Identify which cell holds the provided text, then report its (x, y) central coordinate. 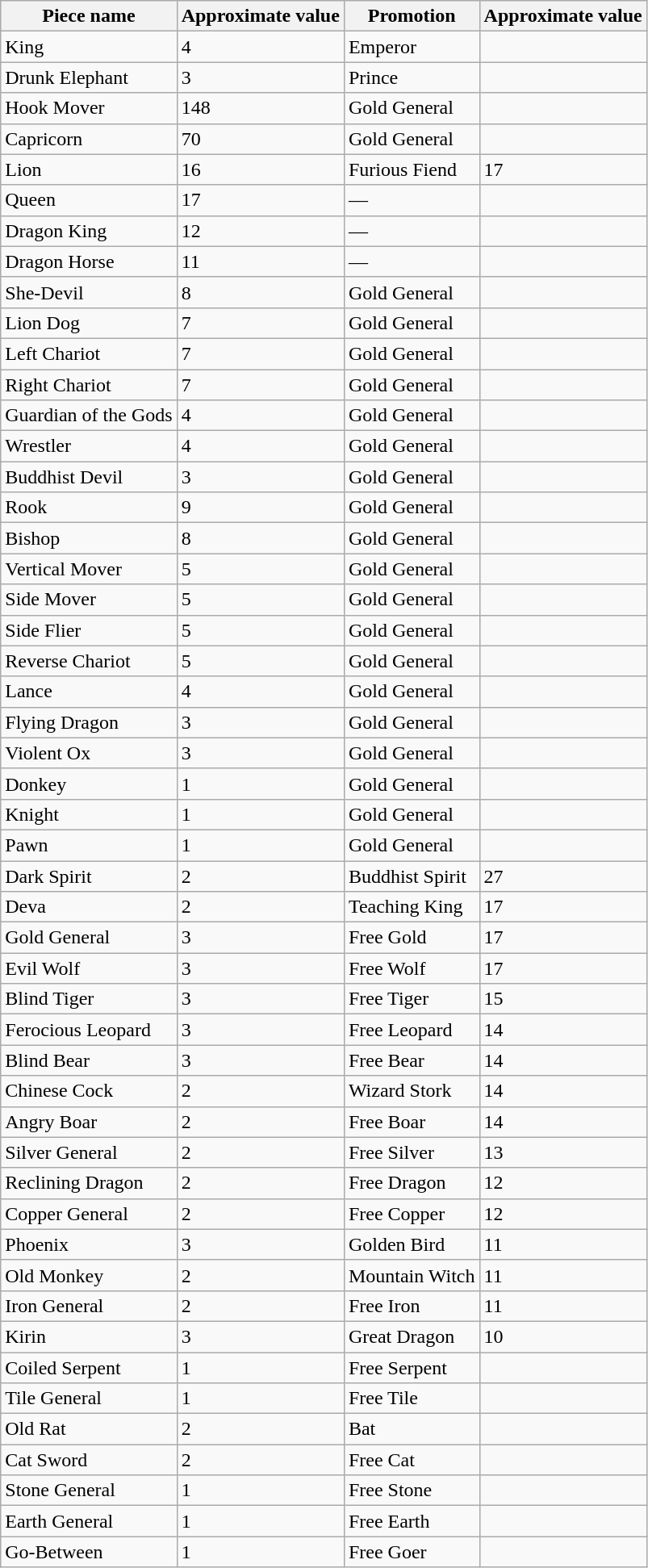
Free Copper (412, 1214)
Kirin (89, 1336)
Blind Tiger (89, 999)
Flying Dragon (89, 722)
Old Monkey (89, 1275)
Side Flier (89, 630)
Side Mover (89, 600)
10 (563, 1336)
Free Silver (412, 1152)
Prince (412, 77)
Blind Bear (89, 1060)
Evil Wolf (89, 968)
13 (563, 1152)
Old Rat (89, 1429)
Buddhist Spirit (412, 876)
Right Chariot (89, 385)
Ferocious Leopard (89, 1030)
70 (260, 139)
Free Dragon (412, 1183)
Knight (89, 814)
Free Serpent (412, 1368)
Free Stone (412, 1491)
15 (563, 999)
Lion (89, 169)
Free Tiger (412, 999)
Buddhist Devil (89, 477)
Dragon Horse (89, 261)
Deva (89, 907)
Cat Sword (89, 1460)
Free Cat (412, 1460)
Free Bear (412, 1060)
Free Leopard (412, 1030)
Hook Mover (89, 108)
Free Tile (412, 1399)
Donkey (89, 784)
Wrestler (89, 446)
Free Boar (412, 1122)
Reclining Dragon (89, 1183)
Great Dragon (412, 1336)
Teaching King (412, 907)
Free Wolf (412, 968)
Stone General (89, 1491)
Free Earth (412, 1521)
Silver General (89, 1152)
She-Devil (89, 292)
Bat (412, 1429)
Iron General (89, 1306)
9 (260, 508)
Left Chariot (89, 353)
Reverse Chariot (89, 661)
Promotion (412, 16)
Mountain Witch (412, 1275)
Violent Ox (89, 753)
Coiled Serpent (89, 1368)
Free Goer (412, 1552)
Pawn (89, 845)
Dragon King (89, 231)
Golden Bird (412, 1244)
Queen (89, 200)
Guardian of the Gods (89, 416)
Dark Spirit (89, 876)
Bishop (89, 538)
Lion Dog (89, 323)
Furious Fiend (412, 169)
Angry Boar (89, 1122)
Free Gold (412, 938)
Rook (89, 508)
Copper General (89, 1214)
Free Iron (412, 1306)
Earth General (89, 1521)
Emperor (412, 47)
Lance (89, 692)
16 (260, 169)
27 (563, 876)
Tile General (89, 1399)
King (89, 47)
Vertical Mover (89, 569)
Drunk Elephant (89, 77)
Go-Between (89, 1552)
Capricorn (89, 139)
Piece name (89, 16)
Wizard Stork (412, 1091)
Chinese Cock (89, 1091)
148 (260, 108)
Phoenix (89, 1244)
